Locate the cell with the specified text and output its [x, y] center coordinate. 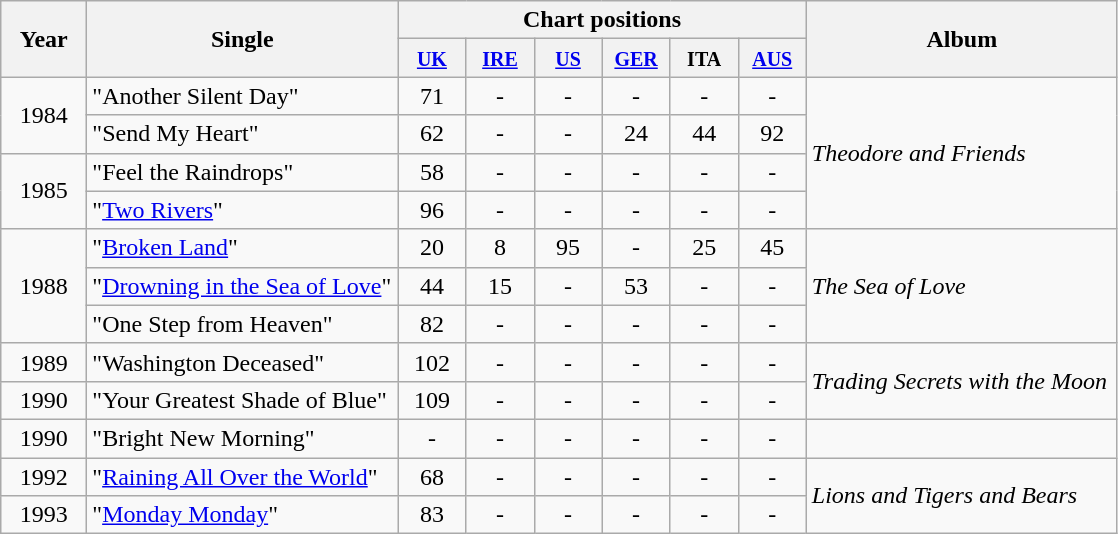
53 [636, 286]
1988 [44, 286]
"Send My Heart" [242, 134]
"Feel the Raindrops" [242, 172]
Chart positions [602, 20]
AUS [772, 58]
Single [242, 39]
96 [432, 210]
Year [44, 39]
The Sea of Love [962, 286]
95 [568, 248]
Trading Secrets with the Moon [962, 381]
62 [432, 134]
102 [432, 362]
"One Step from Heaven" [242, 324]
US [568, 58]
Lions and Tigers and Bears [962, 496]
Album [962, 39]
1985 [44, 191]
Theodore and Friends [962, 153]
1989 [44, 362]
1993 [44, 515]
UK [432, 58]
"Monday Monday" [242, 515]
GER [636, 58]
109 [432, 400]
"Broken Land" [242, 248]
"Washington Deceased" [242, 362]
25 [704, 248]
1984 [44, 115]
"Your Greatest Shade of Blue" [242, 400]
8 [500, 248]
"Drowning in the Sea of Love" [242, 286]
45 [772, 248]
ITA [704, 58]
58 [432, 172]
24 [636, 134]
"Two Rivers" [242, 210]
"Raining All Over the World" [242, 477]
"Bright New Morning" [242, 438]
83 [432, 515]
15 [500, 286]
"Another Silent Day" [242, 96]
82 [432, 324]
68 [432, 477]
92 [772, 134]
1992 [44, 477]
71 [432, 96]
20 [432, 248]
IRE [500, 58]
